Determine the (X, Y) coordinate at the center of the cell enclosing the given text.  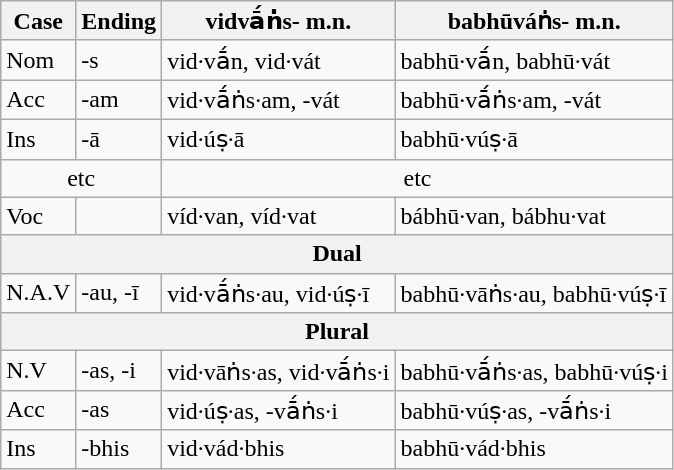
Case (38, 21)
-au, -ī (119, 293)
babhū·vā́ṅs·as, babhū·vúṣ·i (534, 371)
Voc (38, 216)
vid·úṣ·ā (278, 139)
vid·vád·bhis (278, 449)
bábhū·van, bábhu·vat (534, 216)
babhū·vā́n, babhū·vát (534, 60)
babhūváṅs- m.n. (534, 21)
vid·úṣ·as, -vā́ṅs·i (278, 410)
-ā (119, 139)
vid·vā́ṅs·am, -vát (278, 100)
-am (119, 100)
-as, -i (119, 371)
babhū·vúṣ·as, -vā́ṅs·i (534, 410)
babhū·vúṣ·ā (534, 139)
vid·vā́ṅs·au, vid·úṣ·ī (278, 293)
vidvā́ṅs- m.n. (278, 21)
Dual (338, 254)
vid·vāṅs·as, vid·vā́ṅs·i (278, 371)
babhū·vád·bhis (534, 449)
víd·van, víd·vat (278, 216)
vid·vā́n, vid·vát (278, 60)
Nom (38, 60)
N.V (38, 371)
Ending (119, 21)
Plural (338, 332)
-bhis (119, 449)
babhū·vāṅs·au, babhū·vúṣ·ī (534, 293)
babhū·vā́ṅs·am, -vát (534, 100)
-as (119, 410)
N.A.V (38, 293)
-s (119, 60)
